Pinpoint the cell where the given text exists, returning its (x, y) midpoint coordinate. 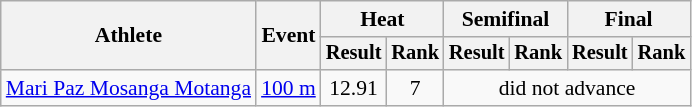
Semifinal (506, 19)
did not advance (567, 88)
12.91 (354, 88)
Final (628, 19)
100 m (288, 88)
Heat (382, 19)
Mari Paz Mosanga Motanga (128, 88)
Athlete (128, 36)
Event (288, 36)
7 (415, 88)
